Scan for the cell matching the given text and deliver its [X, Y] coordinate at center. 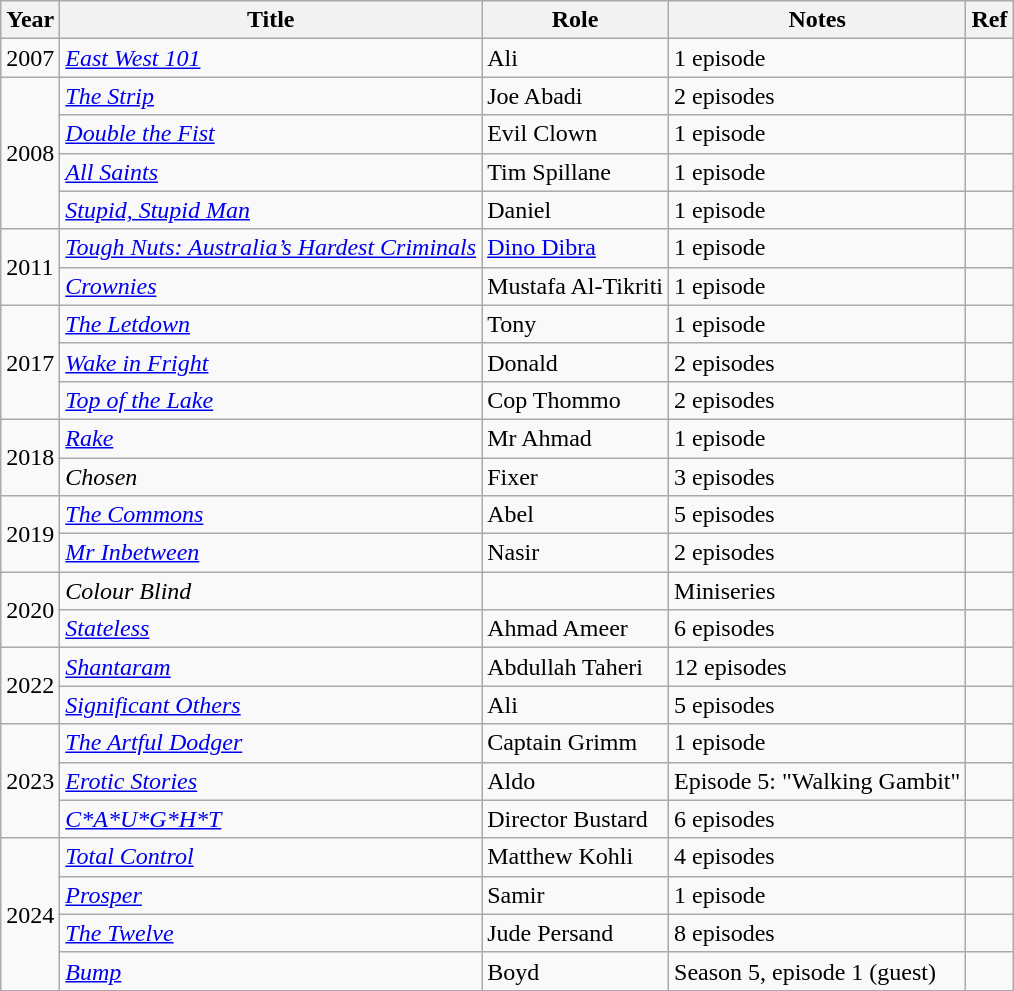
Abdullah Taheri [576, 667]
The Twelve [271, 933]
All Saints [271, 172]
Title [271, 20]
Crownies [271, 286]
Director Bustard [576, 819]
Tony [576, 324]
2018 [30, 457]
Total Control [271, 857]
Abel [576, 515]
4 episodes [818, 857]
3 episodes [818, 477]
Top of the Lake [271, 400]
Evil Clown [576, 134]
Double the Fist [271, 134]
Dino Dibra [576, 248]
Jude Persand [576, 933]
Boyd [576, 971]
East West 101 [271, 58]
Chosen [271, 477]
2023 [30, 781]
Prosper [271, 895]
Mr Ahmad [576, 438]
Tim Spillane [576, 172]
Stateless [271, 629]
2020 [30, 610]
Mr Inbetween [271, 553]
Ref [990, 20]
Year [30, 20]
The Artful Dodger [271, 743]
Mustafa Al-Tikriti [576, 286]
Daniel [576, 210]
Matthew Kohli [576, 857]
Aldo [576, 781]
Colour Blind [271, 591]
C*A*U*G*H*T [271, 819]
Tough Nuts: Australia’s Hardest Criminals [271, 248]
2017 [30, 362]
Fixer [576, 477]
Captain Grimm [576, 743]
The Letdown [271, 324]
2011 [30, 267]
Bump [271, 971]
Shantaram [271, 667]
Joe Abadi [576, 96]
Rake [271, 438]
12 episodes [818, 667]
Ahmad Ameer [576, 629]
The Strip [271, 96]
Season 5, episode 1 (guest) [818, 971]
The Commons [271, 515]
2024 [30, 914]
Donald [576, 362]
2008 [30, 153]
2007 [30, 58]
Episode 5: "Walking Gambit" [818, 781]
Significant Others [271, 705]
Wake in Fright [271, 362]
Cop Thommo [576, 400]
Miniseries [818, 591]
Stupid, Stupid Man [271, 210]
Notes [818, 20]
2019 [30, 534]
Role [576, 20]
Erotic Stories [271, 781]
8 episodes [818, 933]
Samir [576, 895]
Nasir [576, 553]
2022 [30, 686]
